Pinpoint the cell where the given text exists, returning its (X, Y) midpoint coordinate. 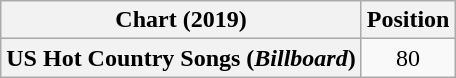
80 (408, 58)
US Hot Country Songs (Billboard) (181, 58)
Position (408, 20)
Chart (2019) (181, 20)
